Provide the [X, Y] coordinate of the cell's center where the given text is located.  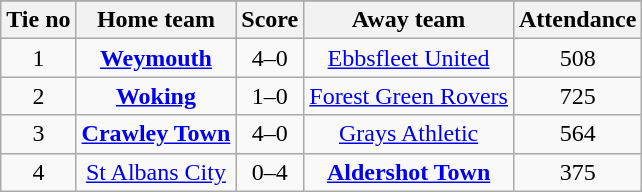
564 [577, 134]
Forest Green Rovers [409, 96]
Ebbsfleet United [409, 58]
Tie no [38, 20]
375 [577, 172]
508 [577, 58]
Attendance [577, 20]
0–4 [270, 172]
Aldershot Town [409, 172]
2 [38, 96]
4 [38, 172]
Weymouth [156, 58]
Home team [156, 20]
725 [577, 96]
3 [38, 134]
1–0 [270, 96]
St Albans City [156, 172]
1 [38, 58]
Woking [156, 96]
Score [270, 20]
Crawley Town [156, 134]
Away team [409, 20]
Grays Athletic [409, 134]
